Detect which cell encompasses the target text, then output its (x, y) center coordinate. 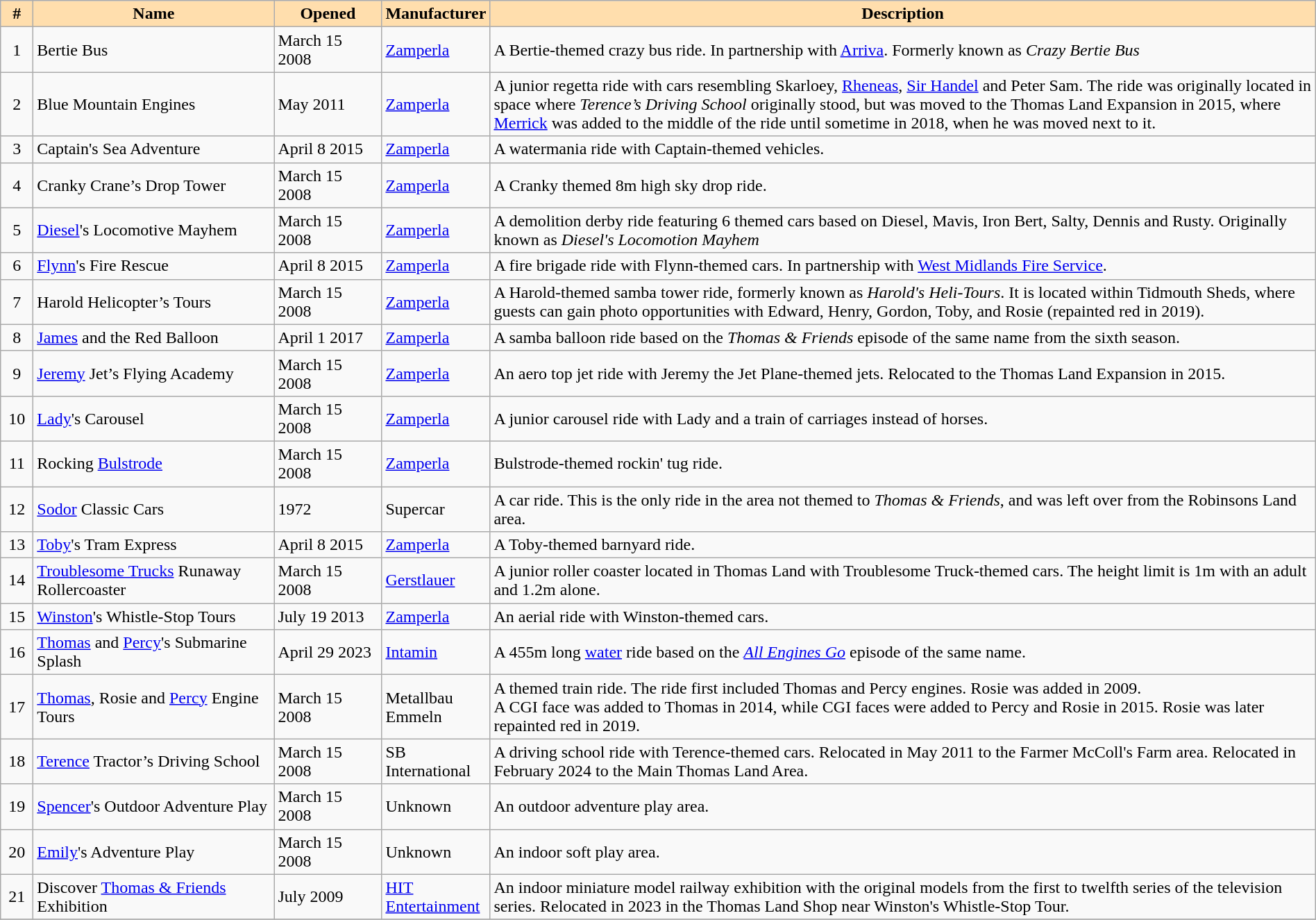
6 (17, 266)
5 (17, 231)
Discover Thomas & Friends Exhibition (154, 897)
July 2009 (328, 897)
Name (154, 14)
Toby's Tram Express (154, 545)
17 (17, 707)
A fire brigade ride with Flynn-themed cars. In partnership with West Midlands Fire Service. (902, 266)
3 (17, 149)
# (17, 14)
A 455m long water ride based on the All Engines Go episode of the same name. (902, 653)
James and the Red Balloon (154, 337)
A watermania ride with Captain-themed vehicles. (902, 149)
An outdoor adventure play area. (902, 807)
1 (17, 50)
14 (17, 580)
Jeremy Jet’s Flying Academy (154, 374)
SB International (436, 761)
16 (17, 653)
A junior carousel ride with Lady and a train of carriages instead of horses. (902, 418)
A samba balloon ride based on the Thomas & Friends episode of the same name from the sixth season. (902, 337)
Terence Tractor’s Driving School (154, 761)
13 (17, 545)
Bulstrode-themed rockin' tug ride. (902, 464)
20 (17, 851)
9 (17, 374)
Spencer's Outdoor Adventure Play (154, 807)
4 (17, 185)
Supercar (436, 508)
Thomas and Percy's Submarine Splash (154, 653)
Lady's Carousel (154, 418)
12 (17, 508)
July 19 2013 (328, 617)
Troublesome Trucks Runaway Rollercoaster (154, 580)
Metallbau Emmeln (436, 707)
Bertie Bus (154, 50)
Captain's Sea Adventure (154, 149)
A Bertie-themed crazy bus ride. In partnership with Arriva. Formerly known as Crazy Bertie Bus (902, 50)
An indoor soft play area. (902, 851)
HIT Entertainment (436, 897)
2 (17, 104)
A car ride. This is the only ride in the area not themed to Thomas & Friends, and was left over from the Robinsons Land area. (902, 508)
11 (17, 464)
Intamin (436, 653)
May 2011 (328, 104)
21 (17, 897)
Rocking Bulstrode (154, 464)
An aero top jet ride with Jeremy the Jet Plane-themed jets. Relocated to the Thomas Land Expansion in 2015. (902, 374)
Harold Helicopter’s Tours (154, 301)
19 (17, 807)
Emily's Adventure Play (154, 851)
8 (17, 337)
Diesel's Locomotive Mayhem (154, 231)
A Toby-themed barnyard ride. (902, 545)
Opened (328, 14)
18 (17, 761)
1972 (328, 508)
7 (17, 301)
15 (17, 617)
Winston's Whistle-Stop Tours (154, 617)
April 1 2017 (328, 337)
A junior roller coaster located in Thomas Land with Troublesome Truck-themed cars. The height limit is 1m with an adult and 1.2m alone. (902, 580)
Manufacturer (436, 14)
Thomas, Rosie and Percy Engine Tours (154, 707)
Flynn's Fire Rescue (154, 266)
Description (902, 14)
Cranky Crane’s Drop Tower (154, 185)
An aerial ride with Winston-themed cars. (902, 617)
Gerstlauer (436, 580)
April 29 2023 (328, 653)
Sodor Classic Cars (154, 508)
Blue Mountain Engines (154, 104)
A Cranky themed 8m high sky drop ride. (902, 185)
10 (17, 418)
